Extract the [X, Y] coordinate from the center of the cell holding the provided text.  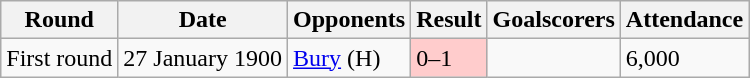
First round [60, 58]
Result [449, 20]
Opponents [350, 20]
Round [60, 20]
Attendance [684, 20]
6,000 [684, 58]
Date [203, 20]
0–1 [449, 58]
27 January 1900 [203, 58]
Goalscorers [554, 20]
Bury (H) [350, 58]
